For the text-containing cell, return its midpoint in (x, y) coordinate format. 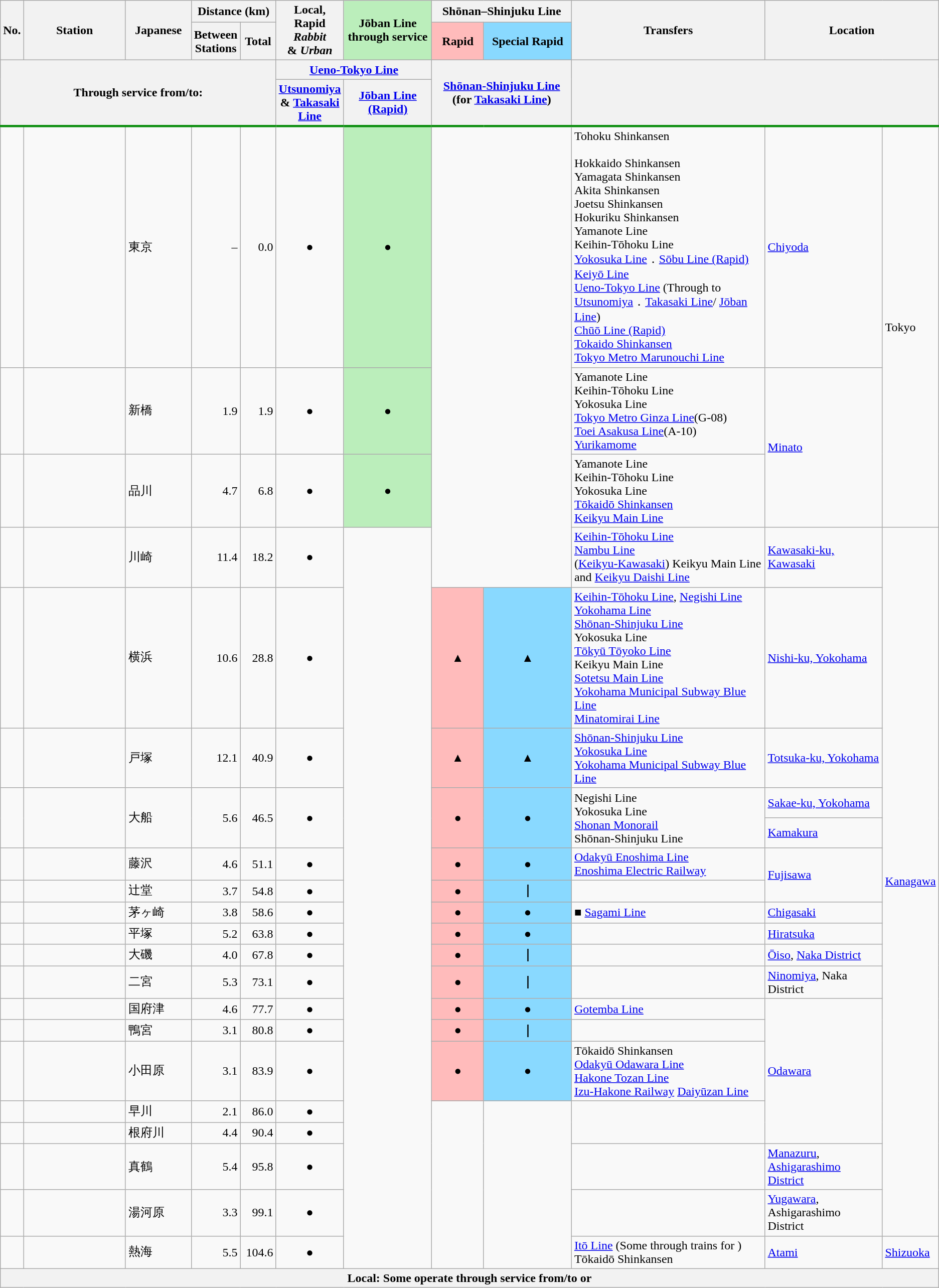
Gotemba Line (668, 1010)
Keihin-Tōhoku Line Nambu Line(Keikyu-Kawasaki) Keikyu Main Line and Keikyu Daishi Line (668, 557)
80.8 (258, 1031)
Shōnan-Shinjuku Line Yokosuka Line Yokohama Municipal Subway Blue Line (668, 758)
Shōnan-Shinjuku Line (for Takasaki Line) (502, 93)
Odakyū Enoshima LineEnoshima Electric Railway (668, 864)
18.2 (258, 557)
Sakae-ku, Yokohama (824, 803)
3.7 (216, 891)
40.9 (258, 758)
58.6 (258, 912)
川崎 (159, 557)
熱海 (159, 1252)
辻堂 (159, 891)
4.4 (216, 1133)
54.8 (258, 891)
46.5 (258, 818)
Through service from/to: (138, 93)
品川 (159, 491)
10.6 (216, 657)
藤沢 (159, 864)
Kawasaki-ku, Kawasaki (824, 557)
Atami (824, 1252)
Distance (km) (234, 12)
5.2 (216, 934)
86.0 (258, 1112)
5.5 (216, 1252)
3.8 (216, 912)
Jōban Line through service (388, 30)
戸塚 (159, 758)
横浜 (159, 657)
77.7 (258, 1010)
根府川 (159, 1133)
Fujisawa (824, 875)
Manazuru, Ashigarashimo District (824, 1167)
Shōnan–Shinjuku Line (502, 12)
Nishi-ku, Yokohama (824, 657)
Local: Some operate through service from/to or (469, 1278)
Ueno-Tokyo Line (354, 70)
95.8 (258, 1167)
Yamanote Line Keihin-Tōhoku Line Yokosuka Line Tōkaidō Shinkansen Keikyu Main Line (668, 491)
新橋 (159, 410)
28.8 (258, 657)
4.7 (216, 491)
Kanagawa (910, 882)
真鶴 (159, 1167)
63.8 (258, 934)
2.1 (216, 1112)
Tōkaidō Shinkansen Odakyū Odawara Line Hakone Tozan LineIzu-Hakone Railway Daiyūzan Line (668, 1071)
大船 (159, 818)
51.1 (258, 864)
■ Sagami Line (668, 912)
早川 (159, 1112)
67.8 (258, 955)
東京 (159, 247)
Tokyo (910, 327)
0.0 (258, 247)
小田原 (159, 1071)
Kamakura (824, 833)
湯河原 (159, 1213)
3.3 (216, 1213)
5.4 (216, 1167)
Yamanote Line Keihin-Tōhoku Line Yokosuka Line Tokyo Metro Ginza Line(G-08) Toei Asakusa Line(A-10) Yurikamome (668, 410)
Rapid (458, 41)
BetweenStations (216, 41)
Station (74, 30)
90.4 (258, 1133)
99.1 (258, 1213)
5.6 (216, 818)
国府津 (159, 1010)
鴨宮 (159, 1031)
Totsuka-ku, Yokohama (824, 758)
Special Rapid (528, 41)
茅ヶ崎 (159, 912)
Location (852, 30)
73.1 (258, 982)
Local, Rapid Rabbit & Urban (310, 30)
Utsunomiya& Takasaki Line (310, 103)
平塚 (159, 934)
6.8 (258, 491)
Ōiso, Naka District (824, 955)
104.6 (258, 1252)
Negishi Line Yokosuka LineShonan Monorail Shōnan-Shinjuku Line (668, 818)
– (216, 247)
Odawara (824, 1071)
83.9 (258, 1071)
Jōban Line (Rapid) (388, 103)
12.1 (216, 758)
Japanese (159, 30)
11.4 (216, 557)
Minato (824, 448)
4.0 (216, 955)
No. (12, 30)
Shizuoka (910, 1252)
Transfers (668, 30)
Ninomiya, Naka District (824, 982)
Hiratsuka (824, 934)
Yugawara, Ashigarashimo District (824, 1213)
大磯 (159, 955)
Total (258, 41)
5.3 (216, 982)
Itō Line (Some through trains for ) Tōkaidō Shinkansen (668, 1252)
Chigasaki (824, 912)
二宮 (159, 982)
Chiyoda (824, 247)
